Detect which cell encompasses the target text, then output its [x, y] center coordinate. 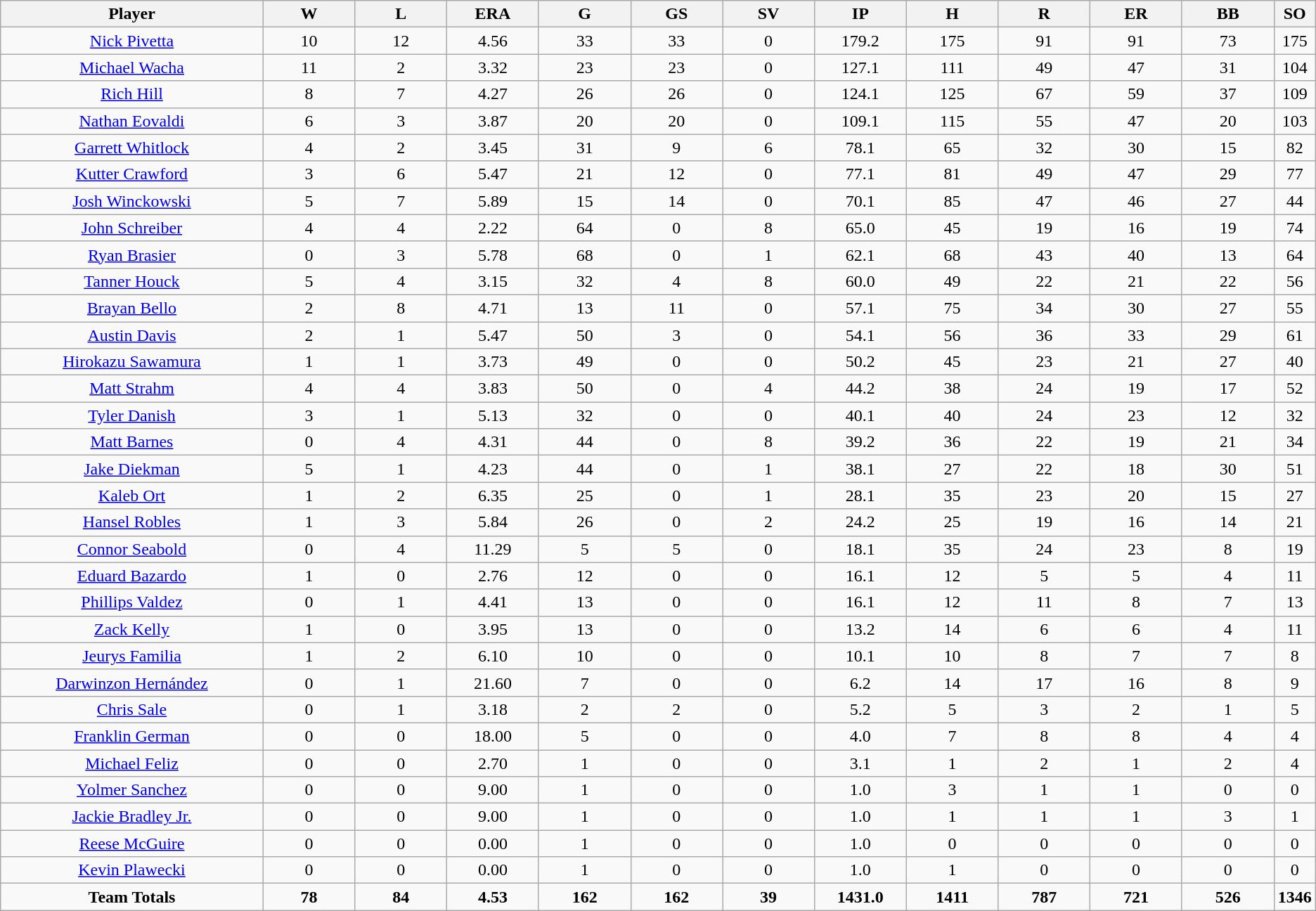
59 [1136, 94]
IP [860, 14]
526 [1227, 897]
77.1 [860, 174]
Austin Davis [132, 335]
4.71 [493, 308]
Michael Feliz [132, 763]
4.27 [493, 94]
Garrett Whitlock [132, 148]
3.73 [493, 362]
Josh Winckowski [132, 201]
787 [1045, 897]
G [585, 14]
50.2 [860, 362]
39.2 [860, 442]
4.23 [493, 469]
52 [1295, 389]
Zack Kelly [132, 629]
3.45 [493, 148]
Matt Barnes [132, 442]
Brayan Bello [132, 308]
74 [1295, 228]
Franklin German [132, 736]
Kutter Crawford [132, 174]
104 [1295, 67]
BB [1227, 14]
109.1 [860, 121]
ERA [493, 14]
70.1 [860, 201]
ER [1136, 14]
78.1 [860, 148]
4.0 [860, 736]
18.1 [860, 549]
3.95 [493, 629]
Player [132, 14]
65 [952, 148]
127.1 [860, 67]
3.1 [860, 763]
4.56 [493, 41]
67 [1045, 94]
82 [1295, 148]
10.1 [860, 656]
Eduard Bazardo [132, 576]
Yolmer Sanchez [132, 790]
Darwinzon Hernández [132, 683]
Tanner Houck [132, 281]
24.2 [860, 522]
81 [952, 174]
61 [1295, 335]
5.2 [860, 709]
46 [1136, 201]
18 [1136, 469]
85 [952, 201]
3.32 [493, 67]
109 [1295, 94]
38 [952, 389]
Michael Wacha [132, 67]
Connor Seabold [132, 549]
40.1 [860, 415]
3.18 [493, 709]
GS [676, 14]
21.60 [493, 683]
Matt Strahm [132, 389]
Kevin Plawecki [132, 870]
124.1 [860, 94]
115 [952, 121]
51 [1295, 469]
60.0 [860, 281]
1411 [952, 897]
73 [1227, 41]
Reese McGuire [132, 844]
3.83 [493, 389]
2.76 [493, 576]
4.53 [493, 897]
2.22 [493, 228]
75 [952, 308]
3.15 [493, 281]
6.35 [493, 496]
Nathan Eovaldi [132, 121]
28.1 [860, 496]
Rich Hill [132, 94]
111 [952, 67]
Hirokazu Sawamura [132, 362]
44.2 [860, 389]
W [309, 14]
1431.0 [860, 897]
2.70 [493, 763]
57.1 [860, 308]
77 [1295, 174]
125 [952, 94]
721 [1136, 897]
H [952, 14]
5.84 [493, 522]
78 [309, 897]
Hansel Robles [132, 522]
Chris Sale [132, 709]
4.41 [493, 602]
Team Totals [132, 897]
Kaleb Ort [132, 496]
3.87 [493, 121]
37 [1227, 94]
54.1 [860, 335]
John Schreiber [132, 228]
5.78 [493, 254]
Phillips Valdez [132, 602]
Jake Diekman [132, 469]
R [1045, 14]
Ryan Brasier [132, 254]
4.31 [493, 442]
Jackie Bradley Jr. [132, 817]
SO [1295, 14]
13.2 [860, 629]
1346 [1295, 897]
43 [1045, 254]
11.29 [493, 549]
L [401, 14]
6.2 [860, 683]
5.89 [493, 201]
Nick Pivetta [132, 41]
62.1 [860, 254]
5.13 [493, 415]
103 [1295, 121]
39 [769, 897]
Jeurys Familia [132, 656]
6.10 [493, 656]
38.1 [860, 469]
Tyler Danish [132, 415]
84 [401, 897]
18.00 [493, 736]
65.0 [860, 228]
SV [769, 14]
179.2 [860, 41]
